Pinpoint the cell where the given text exists, returning its (x, y) midpoint coordinate. 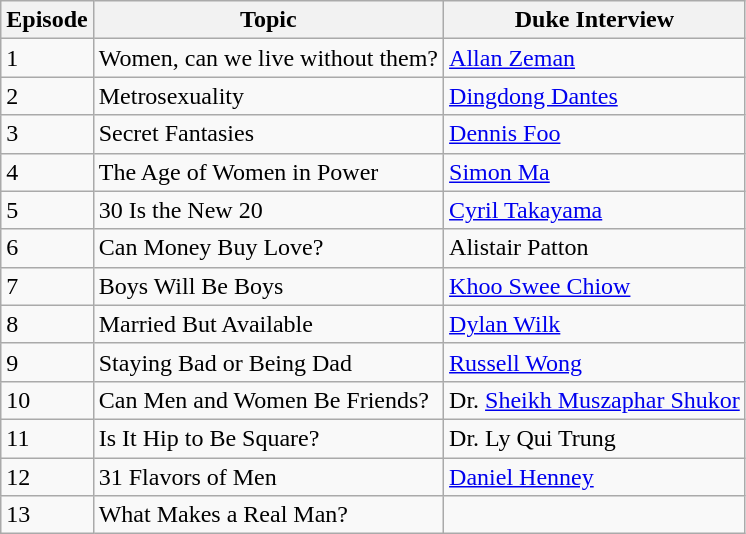
11 (47, 438)
Cyril Takayama (595, 210)
2 (47, 96)
Topic (268, 20)
Dennis Foo (595, 134)
Metrosexuality (268, 96)
6 (47, 248)
9 (47, 362)
Secret Fantasies (268, 134)
5 (47, 210)
Khoo Swee Chiow (595, 286)
Simon Ma (595, 172)
4 (47, 172)
The Age of Women in Power (268, 172)
7 (47, 286)
What Makes a Real Man? (268, 515)
12 (47, 477)
Duke Interview (595, 20)
Episode (47, 20)
Staying Bad or Being Dad (268, 362)
13 (47, 515)
1 (47, 58)
Dingdong Dantes (595, 96)
Dr. Ly Qui Trung (595, 438)
8 (47, 324)
Women, can we live without them? (268, 58)
Daniel Henney (595, 477)
Is It Hip to Be Square? (268, 438)
10 (47, 400)
Married But Available (268, 324)
Dylan Wilk (595, 324)
3 (47, 134)
30 Is the New 20 (268, 210)
Russell Wong (595, 362)
Allan Zeman (595, 58)
Boys Will Be Boys (268, 286)
31 Flavors of Men (268, 477)
Can Money Buy Love? (268, 248)
Alistair Patton (595, 248)
Can Men and Women Be Friends? (268, 400)
Dr. Sheikh Muszaphar Shukor (595, 400)
